Return (X, Y) of the center of cell containing provided text 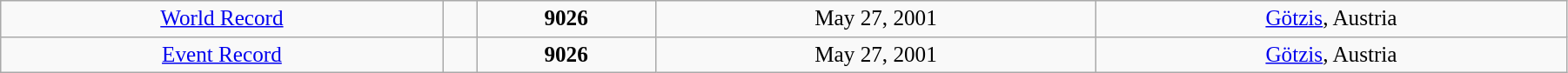
World Record (222, 19)
Event Record (222, 55)
